Return (x, y) of the center of cell containing provided text 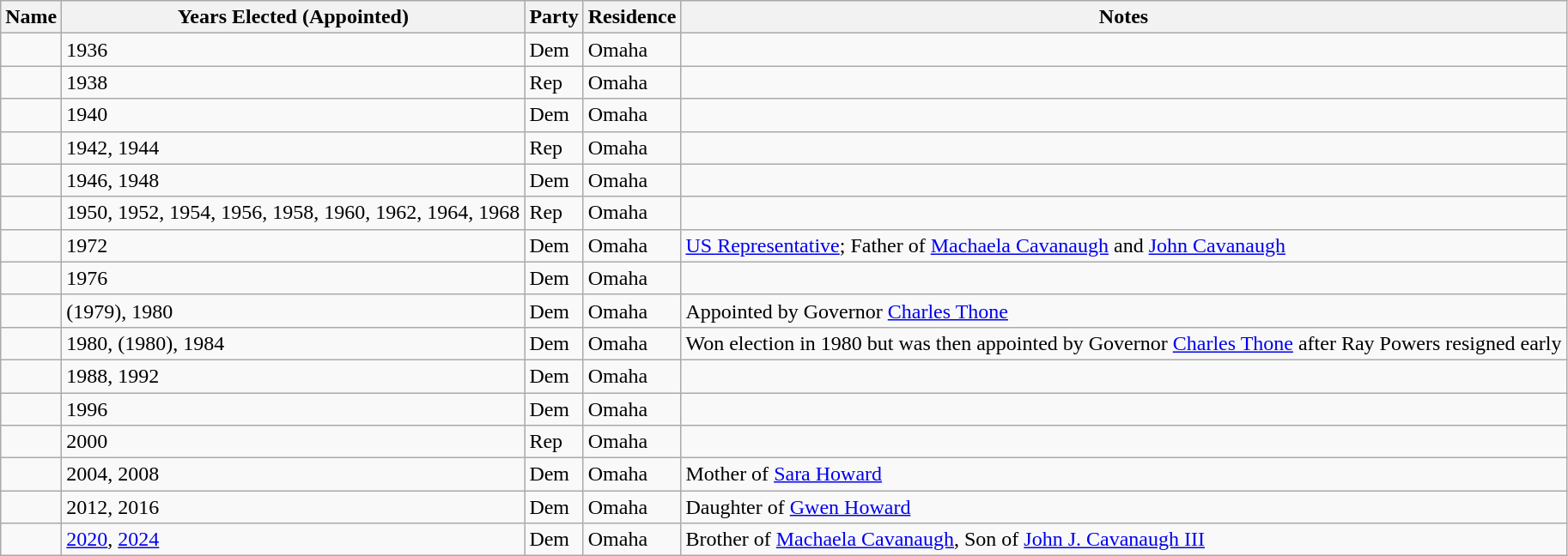
1946, 1948 (294, 180)
Notes (1123, 17)
Mother of Sara Howard (1123, 474)
2012, 2016 (294, 507)
1996 (294, 409)
1972 (294, 245)
2000 (294, 442)
1988, 1992 (294, 376)
1936 (294, 50)
1980, (1980), 1984 (294, 343)
1976 (294, 278)
1940 (294, 115)
US Representative; Father of Machaela Cavanaugh and John Cavanaugh (1123, 245)
(1979), 1980 (294, 311)
2004, 2008 (294, 474)
2020, 2024 (294, 540)
1942, 1944 (294, 148)
Daughter of Gwen Howard (1123, 507)
1938 (294, 82)
Residence (632, 17)
Brother of Machaela Cavanaugh, Son of John J. Cavanaugh III (1123, 540)
1950, 1952, 1954, 1956, 1958, 1960, 1962, 1964, 1968 (294, 213)
Appointed by Governor Charles Thone (1123, 311)
Won election in 1980 but was then appointed by Governor Charles Thone after Ray Powers resigned early (1123, 343)
Name (31, 17)
Party (554, 17)
Years Elected (Appointed) (294, 17)
